Locate the cell with the specified text and output its [x, y] center coordinate. 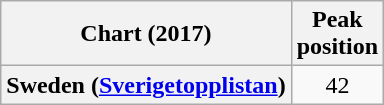
Peakposition [337, 34]
42 [337, 85]
Sweden (Sverigetopplistan) [146, 85]
Chart (2017) [146, 34]
